From the cell containing the given text, extract its center point as (X, Y) coordinate. 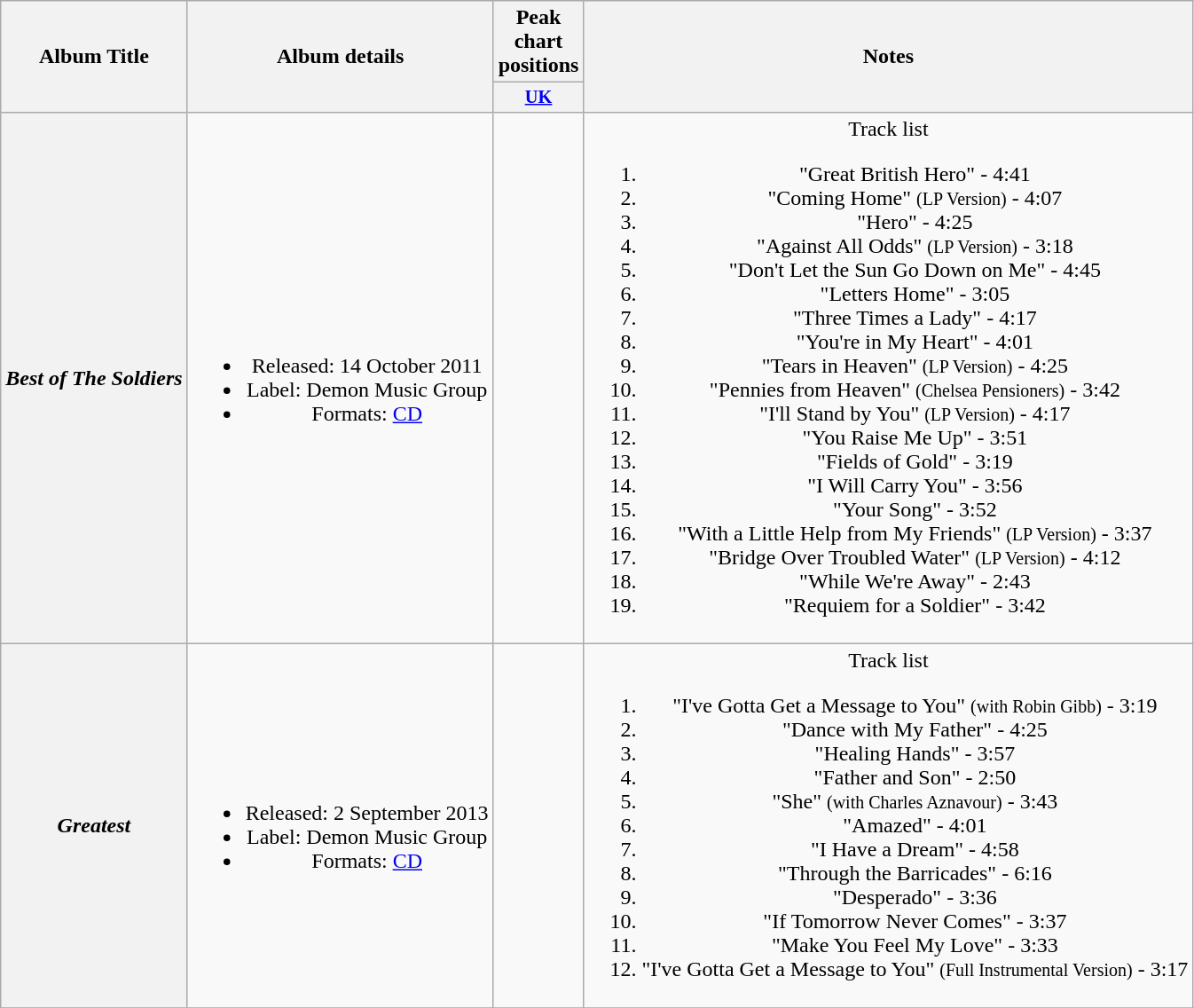
Greatest (94, 826)
Album details (341, 57)
Released: 2 September 2013Label: Demon Music GroupFormats: CD (341, 826)
UK (538, 98)
Notes (889, 57)
Best of The Soldiers (94, 378)
Album Title (94, 57)
Peak chart positions (538, 42)
Released: 14 October 2011Label: Demon Music GroupFormats: CD (341, 378)
